Find where the given text appears and provide that cell's center as (x, y) coordinate. 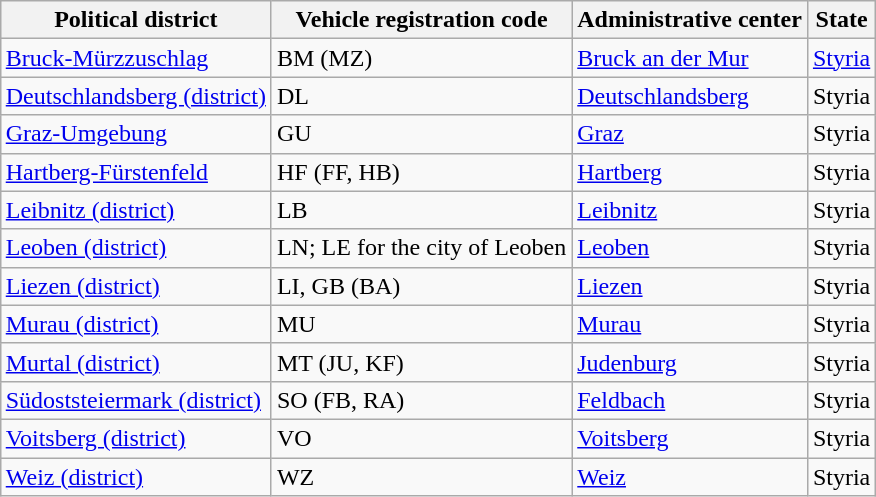
Liezen (district) (136, 286)
Murau (690, 324)
Leibnitz (690, 210)
MU (421, 324)
GU (421, 134)
Murau (district) (136, 324)
Hartberg (690, 172)
Vehicle registration code (421, 20)
Südoststeiermark (district) (136, 400)
Graz (690, 134)
Leoben (690, 248)
Deutschlandsberg (690, 96)
Weiz (district) (136, 477)
Deutschlandsberg (district) (136, 96)
Graz-Umgebung (136, 134)
Administrative center (690, 20)
Political district (136, 20)
WZ (421, 477)
State (841, 20)
Liezen (690, 286)
Murtal (district) (136, 362)
Weiz (690, 477)
Voitsberg (690, 438)
Bruck-Mürzzuschlag (136, 58)
BM (MZ) (421, 58)
Judenburg (690, 362)
DL (421, 96)
Hartberg-Fürstenfeld (136, 172)
Bruck an der Mur (690, 58)
LN; LE for the city of Leoben (421, 248)
LB (421, 210)
Voitsberg (district) (136, 438)
LI, GB (BA) (421, 286)
Leoben (district) (136, 248)
Leibnitz (district) (136, 210)
VO (421, 438)
HF (FF, HB) (421, 172)
Feldbach (690, 400)
SO (FB, RA) (421, 400)
MT (JU, KF) (421, 362)
